Locate the cell with the specified text and output its (x, y) center coordinate. 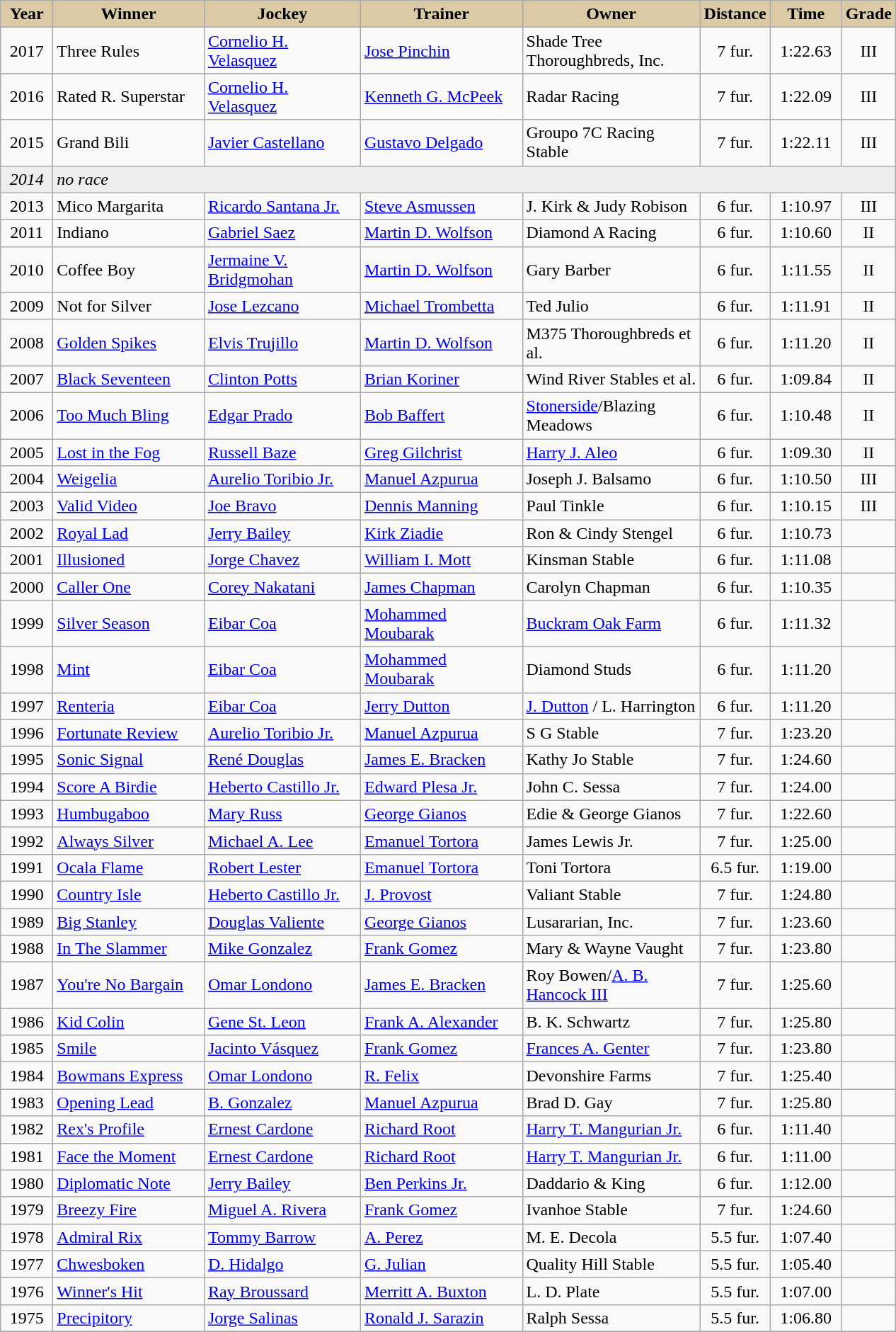
1999 (27, 623)
Douglas Valiente (282, 921)
1:10.50 (805, 479)
1:25.60 (805, 986)
1995 (27, 760)
Ron & Cindy Stengel (611, 533)
Winner (129, 14)
J. Kirk & Judy Robison (611, 206)
Fortunate Review (129, 733)
Gary Barber (611, 269)
Humbugaboo (129, 814)
Edward Plesa Jr. (442, 787)
Gabriel Saez (282, 233)
2005 (27, 452)
Ronald J. Sarazin (442, 1318)
Jorge Chavez (282, 560)
G. Julian (442, 1264)
1975 (27, 1318)
2015 (27, 143)
Edgar Prado (282, 415)
1:22.11 (805, 143)
Kinsman Stable (611, 560)
1:09.30 (805, 452)
Weigelia (129, 479)
1:24.00 (805, 787)
Joseph J. Balsamo (611, 479)
John C. Sessa (611, 787)
1:05.40 (805, 1264)
2011 (27, 233)
Face the Moment (129, 1156)
2013 (27, 206)
Frances A. Genter (611, 1049)
1996 (27, 733)
2016 (27, 96)
Shade Tree Thoroughbreds, Inc. (611, 51)
1987 (27, 986)
1984 (27, 1076)
Brad D. Gay (611, 1103)
1985 (27, 1049)
1:11.32 (805, 623)
Ray Broussard (282, 1291)
Toni Tortora (611, 867)
Kirk Ziadie (442, 533)
Jorge Salinas (282, 1318)
1998 (27, 670)
S G Stable (611, 733)
Grade (868, 14)
1:11.91 (805, 306)
1:10.60 (805, 233)
Ralph Sessa (611, 1318)
Royal Lad (129, 533)
Valiant Stable (611, 894)
1:23.20 (805, 733)
Owner (611, 14)
1:10.97 (805, 206)
Ricardo Santana Jr. (282, 206)
1979 (27, 1210)
Too Much Bling (129, 415)
1:07.00 (805, 1291)
James Chapman (442, 587)
Bowmans Express (129, 1076)
Michael Trombetta (442, 306)
Kenneth G. McPeek (442, 96)
Big Stanley (129, 921)
Rated R. Superstar (129, 96)
In The Slammer (129, 949)
J. Provost (442, 894)
2000 (27, 587)
1:22.09 (805, 96)
Greg Gilchrist (442, 452)
Trainer (442, 14)
B. K. Schwartz (611, 1022)
Jockey (282, 14)
1991 (27, 867)
1:19.00 (805, 867)
Smile (129, 1049)
Year (27, 14)
Bob Baffert (442, 415)
Quality Hill Stable (611, 1264)
Distance (735, 14)
1:11.40 (805, 1129)
2007 (27, 379)
Chwesboken (129, 1264)
Silver Season (129, 623)
Rex's Profile (129, 1129)
Grand Bili (129, 143)
1:23.60 (805, 921)
1:24.80 (805, 894)
1:25.00 (805, 841)
Gene St. Leon (282, 1022)
1:06.80 (805, 1318)
1:07.40 (805, 1237)
1978 (27, 1237)
Kathy Jo Stable (611, 760)
Mary & Wayne Vaught (611, 949)
Diamond A Racing (611, 233)
2004 (27, 479)
6.5 fur. (735, 867)
Frank A. Alexander (442, 1022)
Groupo 7C Racing Stable (611, 143)
Always Silver (129, 841)
1981 (27, 1156)
1994 (27, 787)
1:10.35 (805, 587)
Stonerside/Blazing Meadows (611, 415)
Daddario & King (611, 1183)
Russell Baze (282, 452)
2003 (27, 506)
Clinton Potts (282, 379)
1:25.40 (805, 1076)
William I. Mott (442, 560)
1:10.15 (805, 506)
Mary Russ (282, 814)
Kid Colin (129, 1022)
no race (474, 179)
Jermaine V. Bridgmohan (282, 269)
Mint (129, 670)
Diamond Studs (611, 670)
René Douglas (282, 760)
Three Rules (129, 51)
Precipitory (129, 1318)
James Lewis Jr. (611, 841)
Miguel A. Rivera (282, 1210)
Robert Lester (282, 867)
1983 (27, 1103)
1997 (27, 706)
Valid Video (129, 506)
D. Hidalgo (282, 1264)
1976 (27, 1291)
Time (805, 14)
Gustavo Delgado (442, 143)
2009 (27, 306)
1992 (27, 841)
Winner's Hit (129, 1291)
Javier Castellano (282, 143)
Radar Racing (611, 96)
Brian Koriner (442, 379)
B. Gonzalez (282, 1103)
1:10.73 (805, 533)
1:09.84 (805, 379)
Opening Lead (129, 1103)
2010 (27, 269)
Edie & George Gianos (611, 814)
Country Isle (129, 894)
Jacinto Vásquez (282, 1049)
M. E. Decola (611, 1237)
Illusioned (129, 560)
2006 (27, 415)
J. Dutton / L. Harrington (611, 706)
Michael A. Lee (282, 841)
Score A Birdie (129, 787)
Paul Tinkle (611, 506)
1988 (27, 949)
Admiral Rix (129, 1237)
Jose Pinchin (442, 51)
Ivanhoe Stable (611, 1210)
Diplomatic Note (129, 1183)
Elvis Trujillo (282, 343)
Indiano (129, 233)
Jose Lezcano (282, 306)
Not for Silver (129, 306)
Dennis Manning (442, 506)
1977 (27, 1264)
Joe Bravo (282, 506)
1:11.08 (805, 560)
Renteria (129, 706)
Devonshire Farms (611, 1076)
Buckram Oak Farm (611, 623)
Harry J. Aleo (611, 452)
1982 (27, 1129)
You're No Bargain (129, 986)
1993 (27, 814)
1:10.48 (805, 415)
Ocala Flame (129, 867)
1980 (27, 1183)
Black Seventeen (129, 379)
2017 (27, 51)
Golden Spikes (129, 343)
Coffee Boy (129, 269)
Merritt A. Buxton (442, 1291)
Carolyn Chapman (611, 587)
M375 Thoroughbreds et al. (611, 343)
Ted Julio (611, 306)
Roy Bowen/A. B. Hancock III (611, 986)
1989 (27, 921)
2014 (27, 179)
1:12.00 (805, 1183)
A. Perez (442, 1237)
Steve Asmussen (442, 206)
2002 (27, 533)
R. Felix (442, 1076)
Ben Perkins Jr. (442, 1183)
Caller One (129, 587)
Jerry Dutton (442, 706)
1990 (27, 894)
1:22.63 (805, 51)
Wind River Stables et al. (611, 379)
1:11.55 (805, 269)
Mico Margarita (129, 206)
Lost in the Fog (129, 452)
Corey Nakatani (282, 587)
2008 (27, 343)
L. D. Plate (611, 1291)
1:11.00 (805, 1156)
Lusararian, Inc. (611, 921)
Mike Gonzalez (282, 949)
Sonic Signal (129, 760)
1986 (27, 1022)
Tommy Barrow (282, 1237)
Breezy Fire (129, 1210)
1:22.60 (805, 814)
2001 (27, 560)
